Identify which cell holds the provided text, then report its [X, Y] central coordinate. 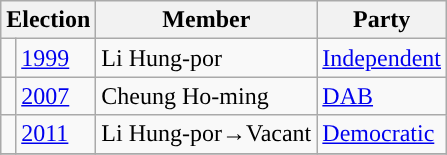
Party [382, 20]
Li Hung-por→Vacant [206, 134]
Independent [382, 58]
Election [48, 20]
Democratic [382, 134]
Member [206, 20]
Li Hung-por [206, 58]
Cheung Ho-ming [206, 96]
2007 [56, 96]
2011 [56, 134]
1999 [56, 58]
DAB [382, 96]
